From the cell containing the given text, extract its center point as [X, Y] coordinate. 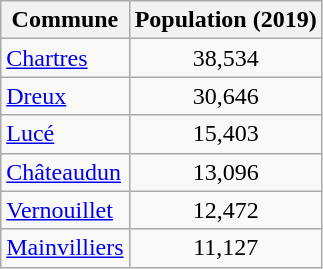
Dreux [65, 96]
Population (2019) [226, 20]
Mainvilliers [65, 248]
30,646 [226, 96]
11,127 [226, 248]
Chartres [65, 58]
Lucé [65, 134]
Commune [65, 20]
15,403 [226, 134]
38,534 [226, 58]
13,096 [226, 172]
12,472 [226, 210]
Châteaudun [65, 172]
Vernouillet [65, 210]
